Find where the given text appears and provide that cell's center as [X, Y] coordinate. 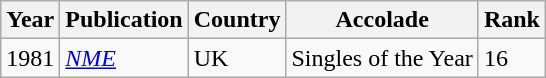
Singles of the Year [382, 58]
Year [30, 20]
UK [237, 58]
1981 [30, 58]
Accolade [382, 20]
Publication [124, 20]
Country [237, 20]
16 [512, 58]
NME [124, 58]
Rank [512, 20]
